Identify which cell holds the provided text, then report its (x, y) central coordinate. 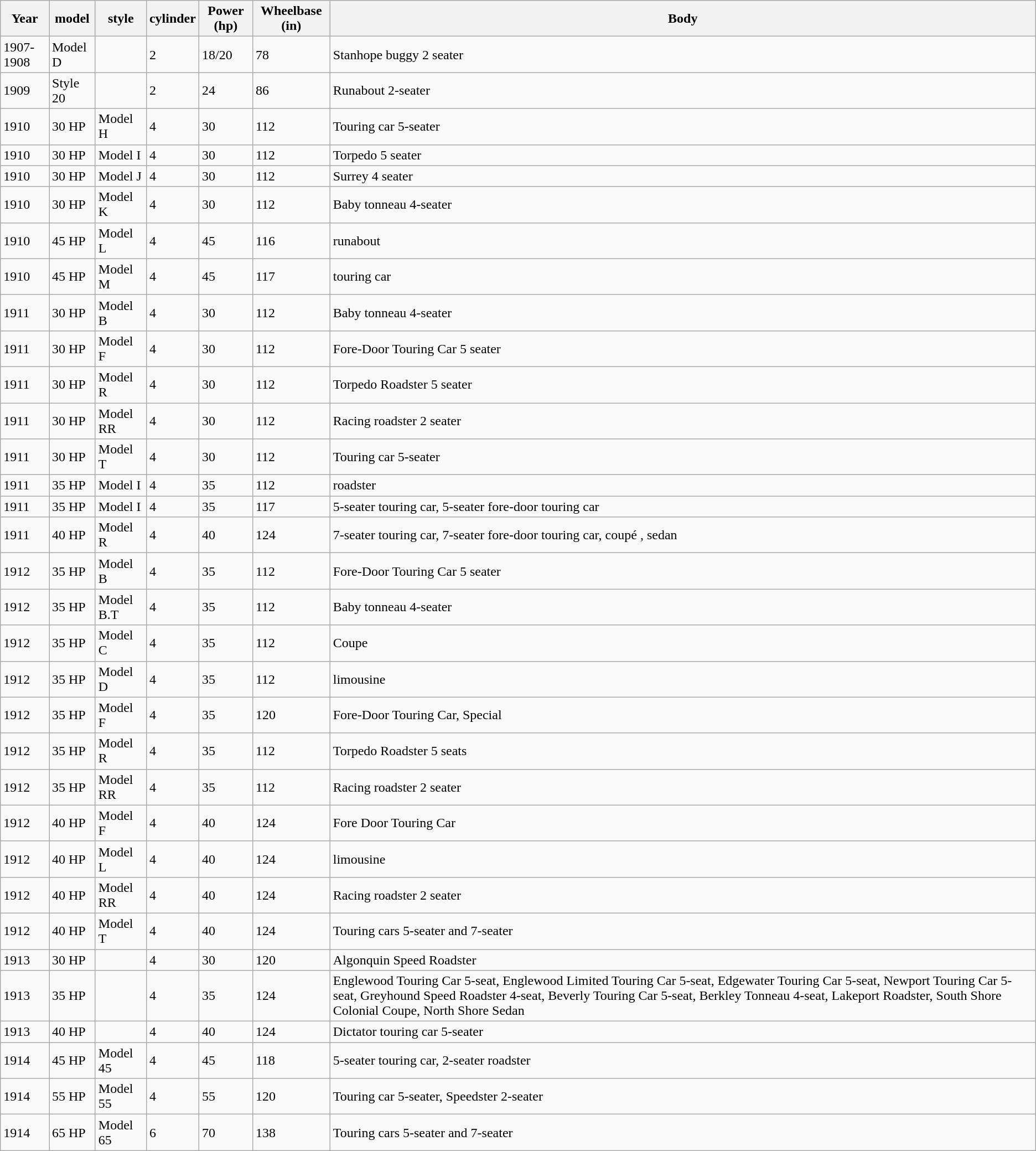
Coupe (683, 643)
roadster (683, 486)
Style 20 (72, 91)
86 (291, 91)
1907-1908 (25, 54)
Wheelbase (in) (291, 19)
138 (291, 1133)
Model B.T (121, 607)
Algonquin Speed Roadster (683, 959)
style (121, 19)
Torpedo Roadster 5 seats (683, 751)
65 HP (72, 1133)
Torpedo 5 seater (683, 155)
Model M (121, 277)
7-seater touring car, 7-seater fore-door touring car, coupé , sedan (683, 535)
6 (173, 1133)
Stanhope buggy 2 seater (683, 54)
Runabout 2-seater (683, 91)
Surrey 4 seater (683, 176)
Model 65 (121, 1133)
Fore-Door Touring Car, Special (683, 715)
Model J (121, 176)
Body (683, 19)
1909 (25, 91)
Dictator touring car 5-seater (683, 1032)
Torpedo Roadster 5 seater (683, 384)
5-seater touring car, 2-seater roadster (683, 1061)
runabout (683, 240)
Model C (121, 643)
55 (226, 1096)
Model H (121, 126)
55 HP (72, 1096)
78 (291, 54)
model (72, 19)
24 (226, 91)
70 (226, 1133)
5-seater touring car, 5-seater fore-door touring car (683, 507)
118 (291, 1061)
Model 55 (121, 1096)
touring car (683, 277)
116 (291, 240)
Model 45 (121, 1061)
Fore Door Touring Car (683, 823)
Touring car 5-seater, Speedster 2-seater (683, 1096)
cylinder (173, 19)
18/20 (226, 54)
Model K (121, 205)
Year (25, 19)
Power (hp) (226, 19)
